Output the [X, Y] coordinate of the center of the cell containing the given text.  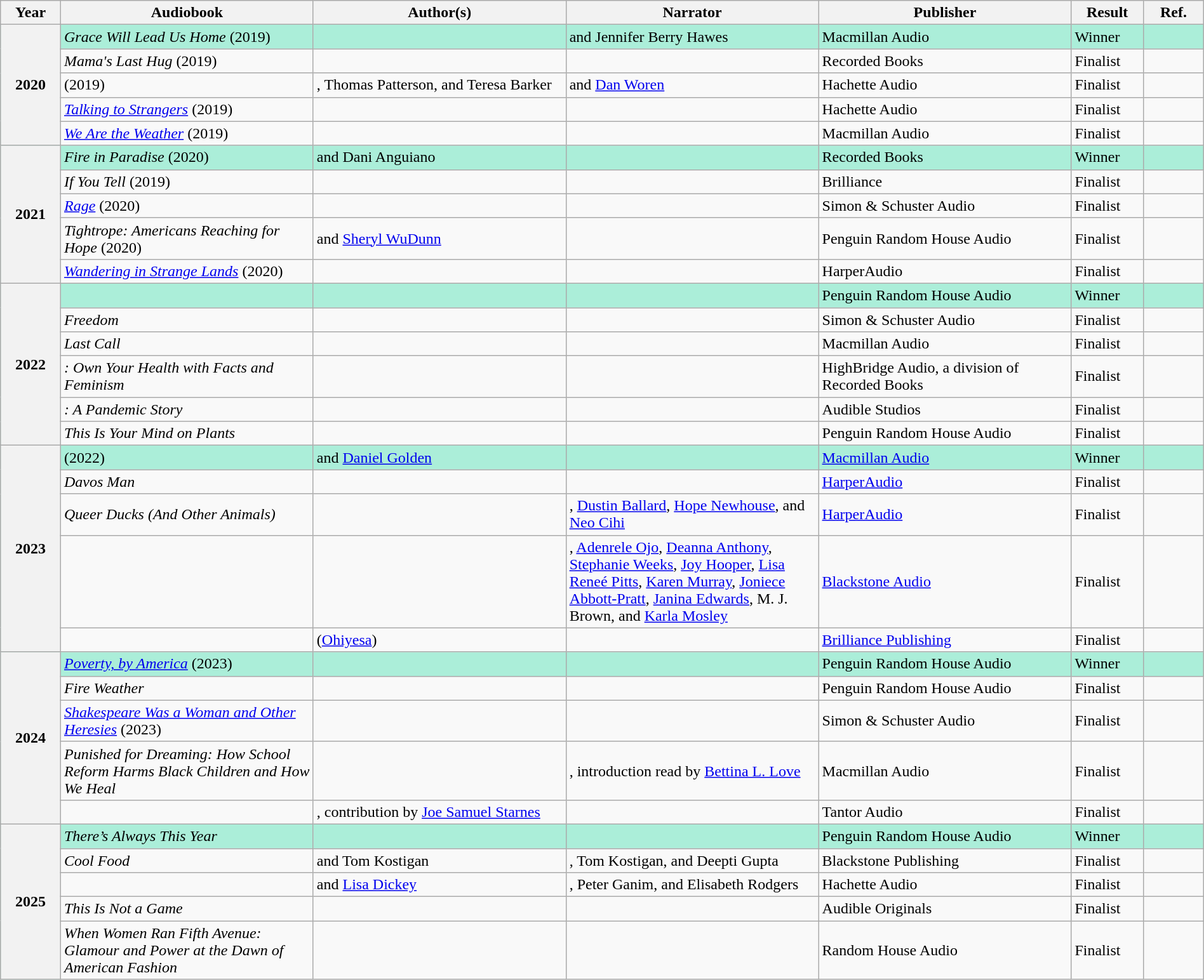
Audible Originals [945, 909]
Last Call [187, 344]
and Tom Kostigan [439, 860]
Publisher [945, 13]
and Sheryl WuDunn [439, 239]
, Dustin Ballard, Hope Newhouse, and Neo Cihi [692, 514]
2021 [30, 215]
2025 [30, 901]
Wandering in Strange Lands (2020) [187, 271]
Rage (2020) [187, 206]
We Are the Weather (2019) [187, 133]
2020 [30, 85]
Author(s) [439, 13]
Fire Weather [187, 688]
Cool Food [187, 860]
Tightrope: Americans Reaching for Hope (2020) [187, 239]
Audiobook [187, 13]
Shakespeare Was a Woman and Other Heresies (2023) [187, 721]
(Ohiyesa) [439, 640]
2024 [30, 738]
and Jennifer Berry Hawes [692, 37]
2022 [30, 364]
Grace Will Lead Us Home (2019) [187, 37]
and Daniel Golden [439, 458]
Narrator [692, 13]
Brilliance [945, 182]
2023 [30, 548]
, Tom Kostigan, and Deepti Gupta [692, 860]
Punished for Dreaming: How School Reform Harms Black Children and How We Heal [187, 771]
: A Pandemic Story [187, 409]
Year [30, 13]
, Thomas Patterson, and Teresa Barker [439, 85]
Blackstone Audio [945, 581]
Davos Man [187, 482]
Poverty, by America (2023) [187, 664]
Brilliance Publishing [945, 640]
: Own Your Health with Facts and Feminism [187, 377]
Freedom [187, 319]
, contribution by Joe Samuel Starnes [439, 812]
Ref. [1174, 13]
(2019) [187, 85]
When Women Ran Fifth Avenue: Glamour and Power at the Dawn of American Fashion [187, 950]
and Dan Woren [692, 85]
Mama's Last Hug (2019) [187, 61]
, Peter Ganim, and Elisabeth Rodgers [692, 885]
HighBridge Audio, a division of Recorded Books [945, 377]
There’s Always This Year [187, 836]
Result [1107, 13]
and Lisa Dickey [439, 885]
Tantor Audio [945, 812]
Blackstone Publishing [945, 860]
Random House Audio [945, 950]
and Dani Anguiano [439, 157]
Talking to Strangers (2019) [187, 109]
This Is Not a Game [187, 909]
If You Tell (2019) [187, 182]
Audible Studios [945, 409]
(2022) [187, 458]
This Is Your Mind on Plants [187, 434]
Queer Ducks (And Other Animals) [187, 514]
Fire in Paradise (2020) [187, 157]
, introduction read by Bettina L. Love [692, 771]
